Scan for the cell matching the given text and deliver its [x, y] coordinate at center. 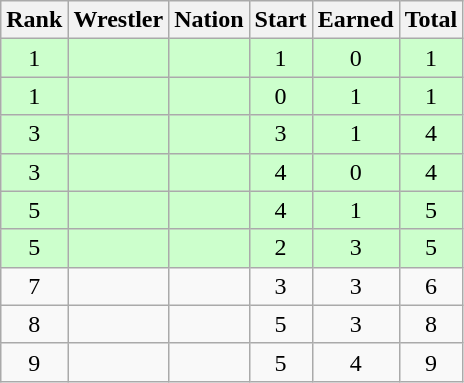
Nation [209, 20]
Total [431, 20]
Earned [356, 20]
Rank [34, 20]
2 [280, 248]
7 [34, 286]
6 [431, 286]
Start [280, 20]
Wrestler [118, 20]
